Identify which cell holds the provided text, then report its (x, y) central coordinate. 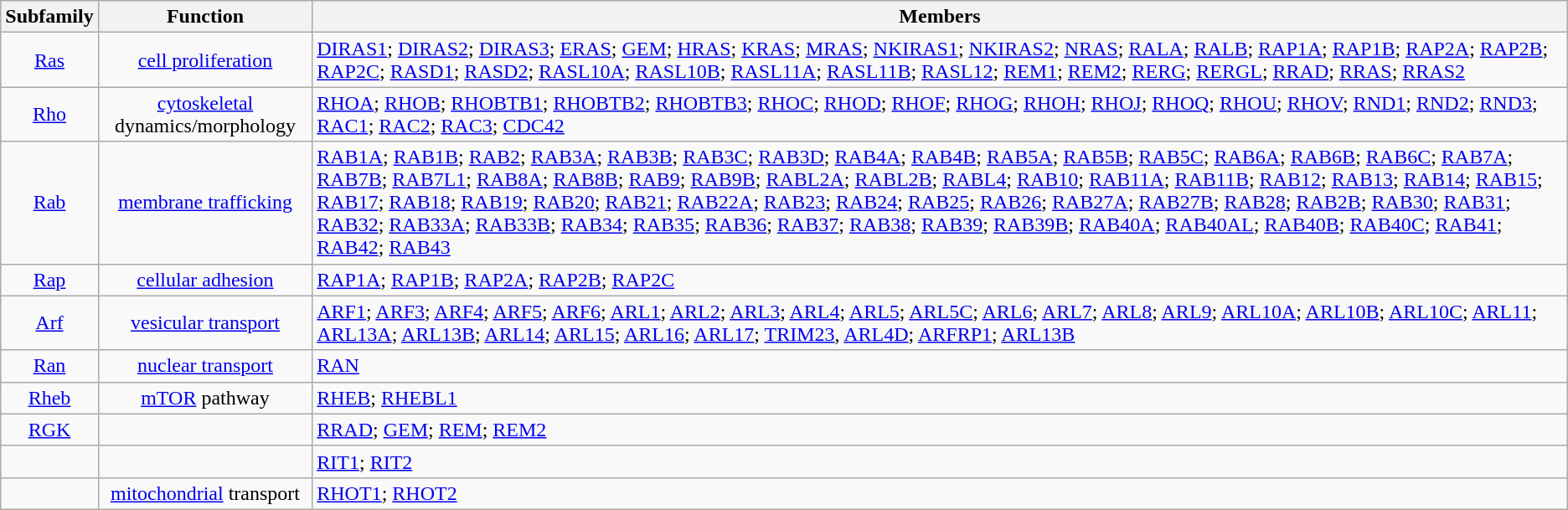
RHEB; RHEBL1 (940, 398)
RHOT1; RHOT2 (940, 493)
cellular adhesion (205, 280)
mitochondrial transport (205, 493)
Rap (49, 280)
Function (205, 17)
membrane trafficking (205, 203)
RGK (49, 430)
vesicular transport (205, 323)
Rho (49, 114)
Rab (49, 203)
RAN (940, 366)
RAP1A; RAP1B; RAP2A; RAP2B; RAP2C (940, 280)
mTOR pathway (205, 398)
Rheb (49, 398)
Ras (49, 60)
cell proliferation (205, 60)
Members (940, 17)
RIT1; RIT2 (940, 461)
RRAD; GEM; REM; REM2 (940, 430)
Arf (49, 323)
nuclear transport (205, 366)
Ran (49, 366)
Subfamily (49, 17)
RHOA; RHOB; RHOBTB1; RHOBTB2; RHOBTB3; RHOC; RHOD; RHOF; RHOG; RHOH; RHOJ; RHOQ; RHOU; RHOV; RND1; RND2; RND3; RAC1; RAC2; RAC3; CDC42 (940, 114)
cytoskeletal dynamics/morphology (205, 114)
